Capture the cell that displays the provided text and extract its (X, Y) central coordinate. 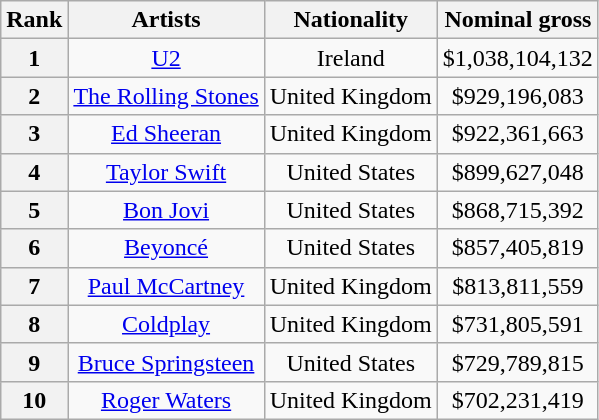
3 (34, 134)
Beyoncé (166, 248)
Coldplay (166, 324)
Rank (34, 20)
Taylor Swift (166, 172)
Artists (166, 20)
8 (34, 324)
Nominal gross (518, 20)
$929,196,083 (518, 96)
7 (34, 286)
$813,811,559 (518, 286)
$922,361,663 (518, 134)
4 (34, 172)
Paul McCartney (166, 286)
U2 (166, 58)
2 (34, 96)
10 (34, 400)
1 (34, 58)
6 (34, 248)
$868,715,392 (518, 210)
Bon Jovi (166, 210)
$1,038,104,132 (518, 58)
$857,405,819 (518, 248)
9 (34, 362)
$899,627,048 (518, 172)
The Rolling Stones (166, 96)
Bruce Springsteen (166, 362)
Roger Waters (166, 400)
$729,789,815 (518, 362)
Ed Sheeran (166, 134)
$702,231,419 (518, 400)
5 (34, 210)
$731,805,591 (518, 324)
Ireland (350, 58)
Nationality (350, 20)
